Determine the (X, Y) coordinate at the center of the cell enclosing the given text.  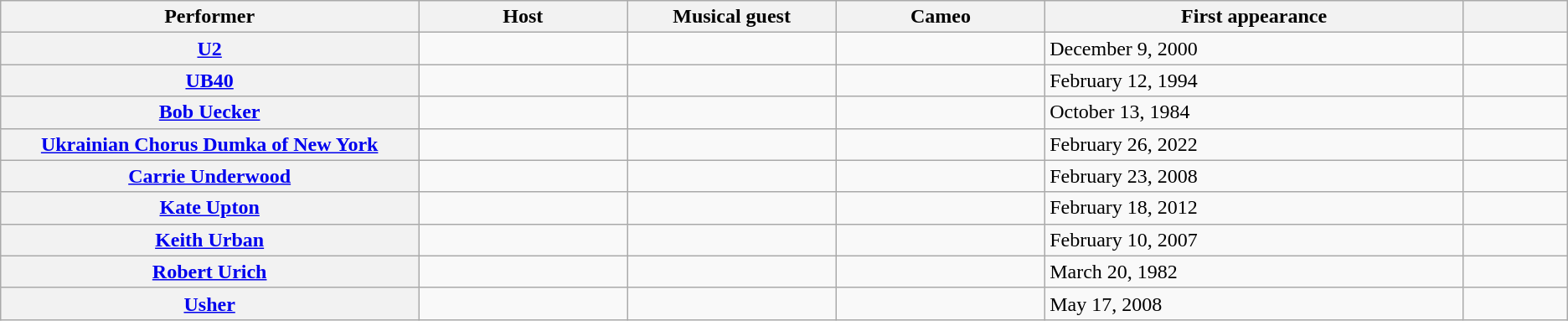
May 17, 2008 (1255, 303)
February 18, 2012 (1255, 208)
Performer (209, 17)
March 20, 1982 (1255, 272)
February 10, 2007 (1255, 240)
Host (523, 17)
February 26, 2022 (1255, 144)
U2 (209, 49)
December 9, 2000 (1255, 49)
First appearance (1255, 17)
February 23, 2008 (1255, 176)
Keith Urban (209, 240)
UB40 (209, 80)
Bob Uecker (209, 112)
Carrie Underwood (209, 176)
Kate Upton (209, 208)
Musical guest (732, 17)
Ukrainian Chorus Dumka of New York (209, 144)
October 13, 1984 (1255, 112)
Robert Urich (209, 272)
Cameo (940, 17)
Usher (209, 303)
February 12, 1994 (1255, 80)
